Provide the [x, y] coordinate of the cell's center where the given text is located.  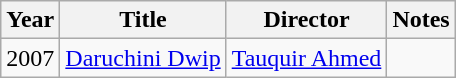
Title [143, 20]
Year [30, 20]
Daruchini Dwip [143, 58]
2007 [30, 58]
Director [306, 20]
Tauquir Ahmed [306, 58]
Notes [421, 20]
